Detect which cell encompasses the target text, then output its [X, Y] center coordinate. 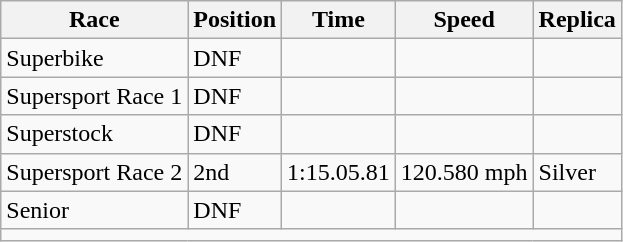
Supersport Race 2 [94, 172]
Silver [577, 172]
Superstock [94, 134]
Race [94, 20]
120.580 mph [464, 172]
Senior [94, 210]
Speed [464, 20]
Time [339, 20]
1:15.05.81 [339, 172]
Replica [577, 20]
Position [235, 20]
Supersport Race 1 [94, 96]
2nd [235, 172]
Superbike [94, 58]
